Determine the (X, Y) coordinate at the center of the cell enclosing the given text.  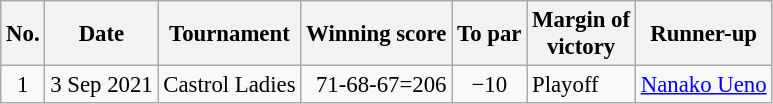
Tournament (230, 34)
−10 (490, 85)
No. (23, 34)
To par (490, 34)
Castrol Ladies (230, 85)
71-68-67=206 (376, 85)
3 Sep 2021 (102, 85)
Date (102, 34)
Runner-up (703, 34)
1 (23, 85)
Playoff (582, 85)
Winning score (376, 34)
Margin ofvictory (582, 34)
Nanako Ueno (703, 85)
